Search for the cell housing the specified text and yield its [X, Y] center coordinate. 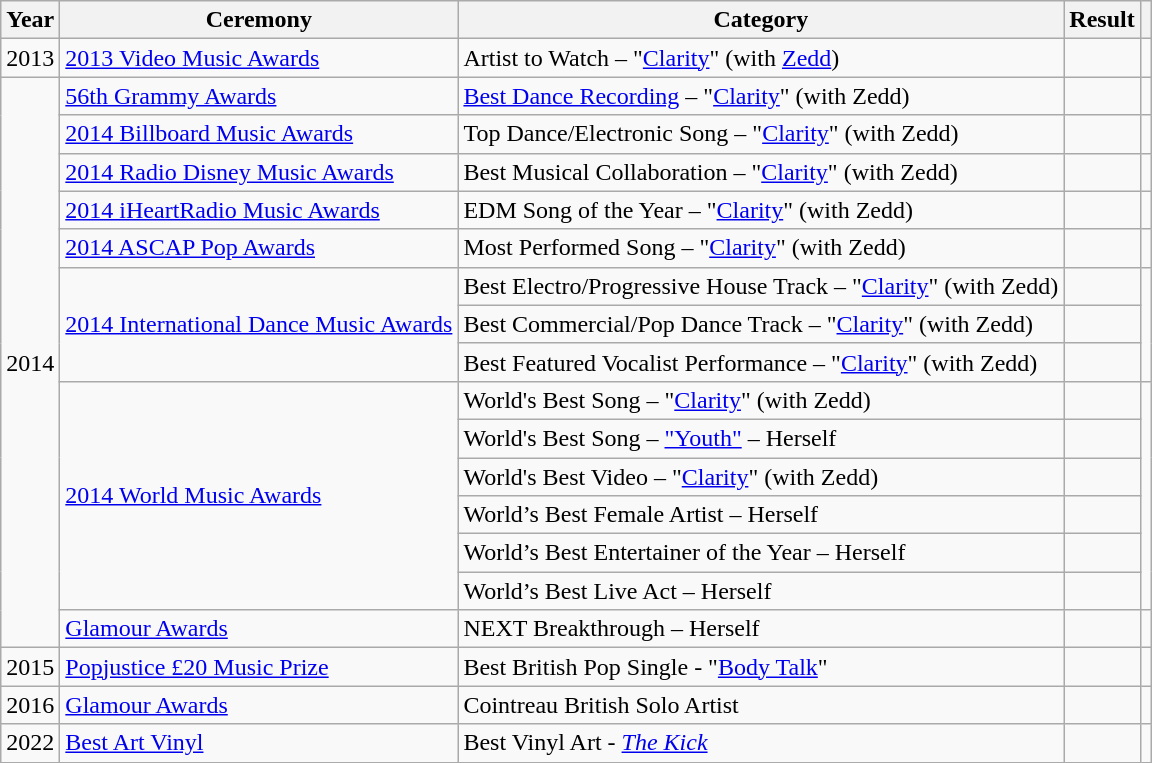
2014 [30, 362]
2014 ASCAP Pop Awards [259, 248]
World's Best Video – "Clarity" (with Zedd) [761, 477]
Best British Pop Single - "Body Talk" [761, 667]
World's Best Song – "Clarity" (with Zedd) [761, 400]
2013 [30, 58]
Ceremony [259, 20]
2022 [30, 743]
Best Vinyl Art - The Kick [761, 743]
Most Performed Song – "Clarity" (with Zedd) [761, 248]
2014 Radio Disney Music Awards [259, 172]
Best Art Vinyl [259, 743]
Result [1102, 20]
EDM Song of the Year – "Clarity" (with Zedd) [761, 210]
Best Electro/Progressive House Track – "Clarity" (with Zedd) [761, 286]
2014 International Dance Music Awards [259, 324]
Best Dance Recording – "Clarity" (with Zedd) [761, 96]
Popjustice £20 Music Prize [259, 667]
2014 iHeartRadio Music Awards [259, 210]
2013 Video Music Awards [259, 58]
World’s Best Entertainer of the Year – Herself [761, 553]
Year [30, 20]
World’s Best Live Act – Herself [761, 591]
Best Commercial/Pop Dance Track – "Clarity" (with Zedd) [761, 324]
2014 World Music Awards [259, 495]
World’s Best Female Artist – Herself [761, 515]
56th Grammy Awards [259, 96]
Category [761, 20]
Best Featured Vocalist Performance – "Clarity" (with Zedd) [761, 362]
2016 [30, 705]
Top Dance/Electronic Song – "Clarity" (with Zedd) [761, 134]
Best Musical Collaboration – "Clarity" (with Zedd) [761, 172]
NEXT Breakthrough – Herself [761, 629]
World's Best Song – "Youth" – Herself [761, 438]
Cointreau British Solo Artist [761, 705]
Artist to Watch – "Clarity" (with Zedd) [761, 58]
2015 [30, 667]
2014 Billboard Music Awards [259, 134]
